Determine the [X, Y] coordinate at the center of the cell enclosing the given text.  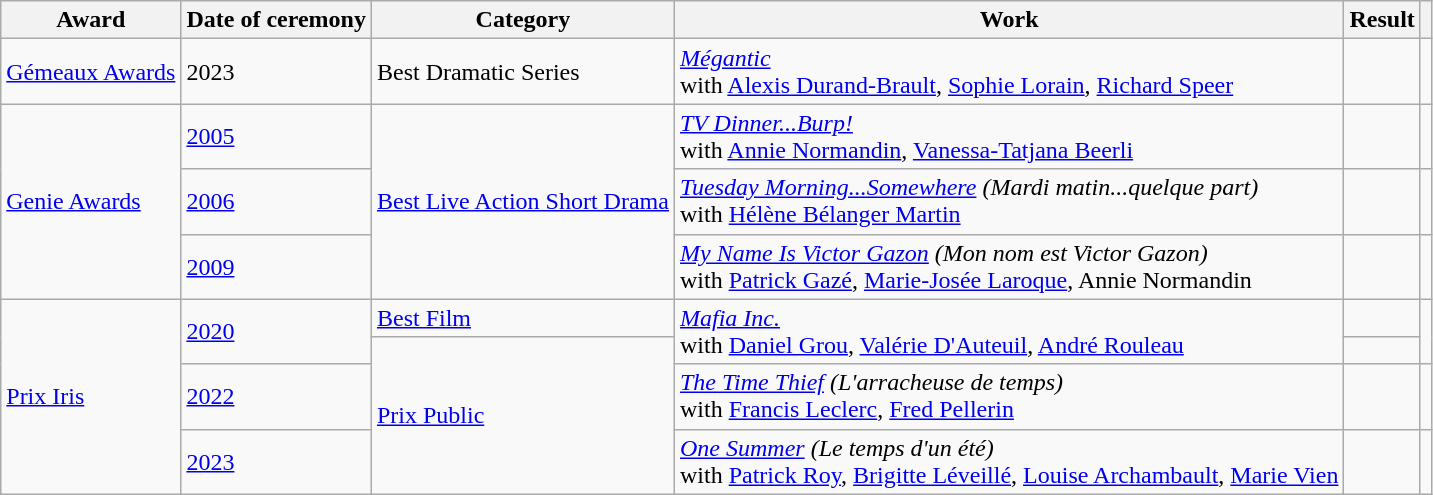
Work [1008, 20]
TV Dinner...Burp!with Annie Normandin, Vanessa-Tatjana Beerli [1008, 136]
Result [1382, 20]
Genie Awards [91, 202]
Best Live Action Short Drama [522, 202]
Méganticwith Alexis Durand-Brault, Sophie Lorain, Richard Speer [1008, 72]
2005 [276, 136]
Gémeaux Awards [91, 72]
My Name Is Victor Gazon (Mon nom est Victor Gazon)with Patrick Gazé, Marie-Josée Laroque, Annie Normandin [1008, 266]
The Time Thief (L'arracheuse de temps)with Francis Leclerc, Fred Pellerin [1008, 396]
Tuesday Morning...Somewhere (Mardi matin...quelque part)with Hélène Bélanger Martin [1008, 202]
Category [522, 20]
Award [91, 20]
2006 [276, 202]
2020 [276, 332]
Prix Public [522, 416]
2022 [276, 396]
Best Dramatic Series [522, 72]
2009 [276, 266]
Prix Iris [91, 396]
Date of ceremony [276, 20]
Mafia Inc. with Daniel Grou, Valérie D'Auteuil, André Rouleau [1008, 332]
Best Film [522, 318]
One Summer (Le temps d'un été)with Patrick Roy, Brigitte Léveillé, Louise Archambault, Marie Vien [1008, 462]
